Determine the [X, Y] coordinate at the center of the cell enclosing the given text.  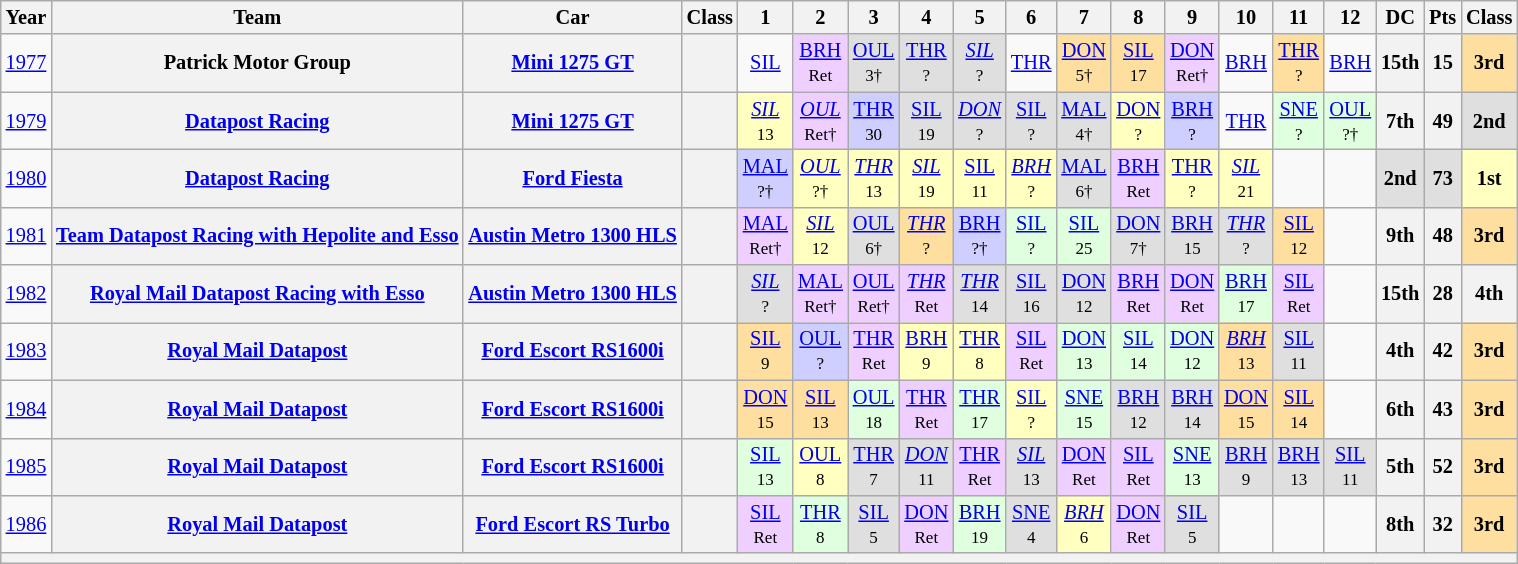
SNE15 [1084, 409]
52 [1442, 467]
32 [1442, 524]
OUL8 [820, 467]
MAL6† [1084, 178]
THR17 [980, 409]
MAL4† [1084, 121]
MAL?† [766, 178]
Patrick Motor Group [257, 63]
SIL25 [1084, 236]
3 [874, 17]
1st [1489, 178]
8th [1400, 524]
BRH15 [1192, 236]
43 [1442, 409]
BRH?† [980, 236]
4 [926, 17]
SIL21 [1246, 178]
Year [26, 17]
49 [1442, 121]
1980 [26, 178]
1979 [26, 121]
Team [257, 17]
DON7† [1138, 236]
THR30 [874, 121]
9 [1192, 17]
DON5† [1084, 63]
7 [1084, 17]
12 [1350, 17]
SNE? [1299, 121]
SIL16 [1031, 294]
1977 [26, 63]
THR7 [874, 467]
BRH19 [980, 524]
SIL17 [1138, 63]
Ford Escort RS Turbo [572, 524]
1983 [26, 351]
42 [1442, 351]
1981 [26, 236]
10 [1246, 17]
SIL9 [766, 351]
9th [1400, 236]
BRH12 [1138, 409]
1985 [26, 467]
OUL6† [874, 236]
6th [1400, 409]
SNE13 [1192, 467]
Team Datapost Racing with Hepolite and Esso [257, 236]
OUL3† [874, 63]
6 [1031, 17]
DON13 [1084, 351]
8 [1138, 17]
1986 [26, 524]
5 [980, 17]
Car [572, 17]
DON11 [926, 467]
DONRet† [1192, 63]
Royal Mail Datapost Racing with Esso [257, 294]
OUL18 [874, 409]
1984 [26, 409]
THR13 [874, 178]
11 [1299, 17]
15 [1442, 63]
BRH17 [1246, 294]
5th [1400, 467]
48 [1442, 236]
BRH6 [1084, 524]
DC [1400, 17]
73 [1442, 178]
1982 [26, 294]
OUL? [820, 351]
Ford Fiesta [572, 178]
SNE4 [1031, 524]
BRH14 [1192, 409]
28 [1442, 294]
1 [766, 17]
SIL [766, 63]
THR14 [980, 294]
Pts [1442, 17]
2 [820, 17]
7th [1400, 121]
